Capture the cell that displays the provided text and extract its (X, Y) central coordinate. 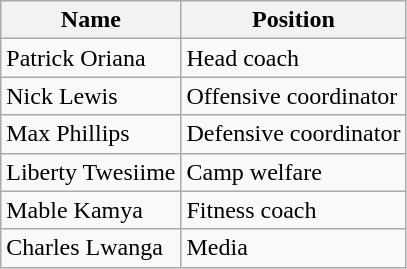
Nick Lewis (91, 96)
Position (294, 20)
Fitness coach (294, 210)
Defensive coordinator (294, 134)
Max Phillips (91, 134)
Name (91, 20)
Patrick Oriana (91, 58)
Offensive coordinator (294, 96)
Media (294, 248)
Liberty Twesiime (91, 172)
Mable Kamya (91, 210)
Camp welfare (294, 172)
Charles Lwanga (91, 248)
Head coach (294, 58)
